Output the (X, Y) coordinate of the center of the cell containing the given text.  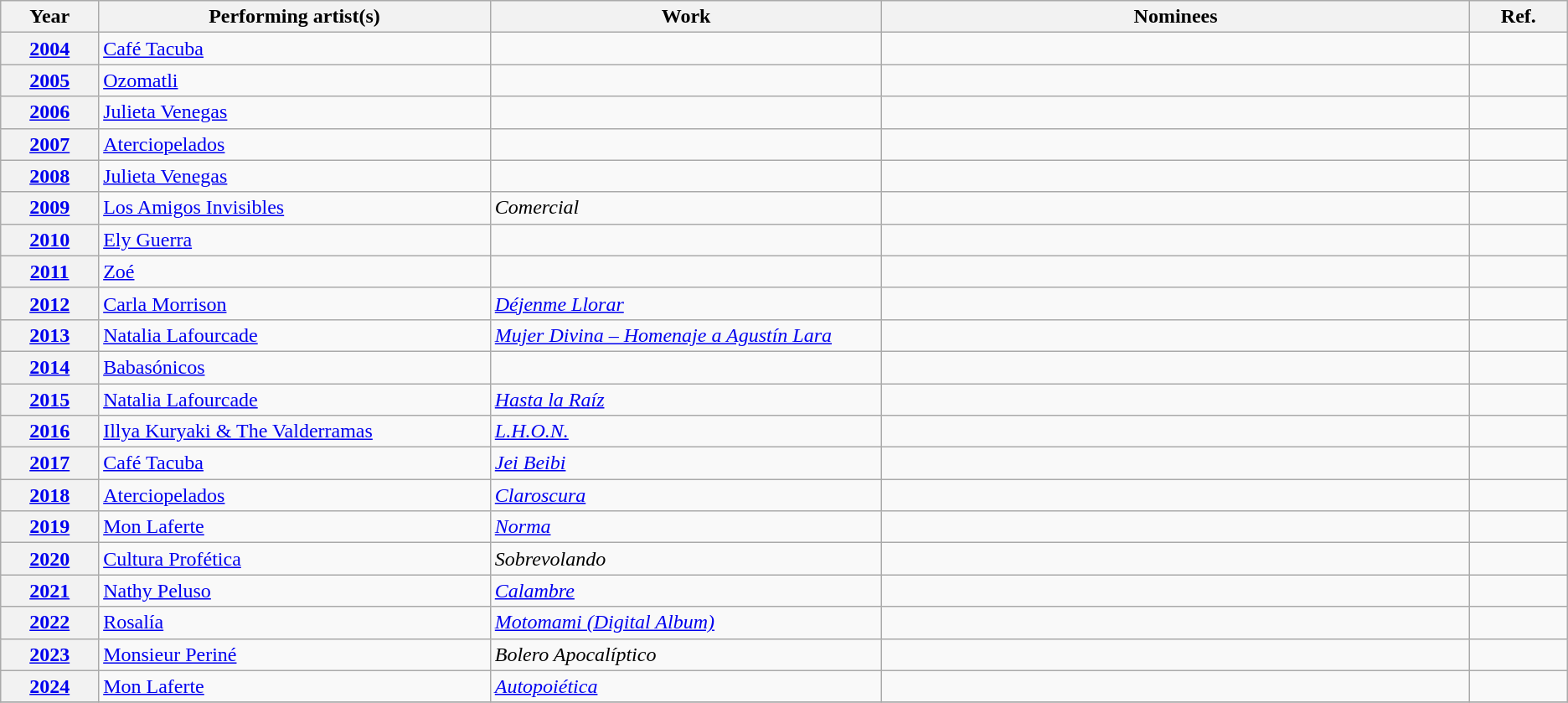
Zoé (295, 271)
Illya Kuryaki & The Valderramas (295, 432)
2018 (50, 495)
2019 (50, 527)
2024 (50, 686)
Sobrevolando (686, 559)
2021 (50, 591)
Work (686, 17)
Nominees (1176, 17)
Claroscura (686, 495)
Bolero Apocalíptico (686, 654)
Hasta la Raíz (686, 400)
Calambre (686, 591)
Autopoiética (686, 686)
2005 (50, 80)
2007 (50, 144)
Rosalía (295, 623)
2016 (50, 432)
Jei Beibi (686, 463)
2011 (50, 271)
2009 (50, 208)
Performing artist(s) (295, 17)
Year (50, 17)
2022 (50, 623)
Mujer Divina – Homenaje a Agustín Lara (686, 335)
Los Amigos Invisibles (295, 208)
L.H.O.N. (686, 432)
Ozomatli (295, 80)
2014 (50, 367)
Nathy Peluso (295, 591)
Carla Morrison (295, 303)
Cultura Profética (295, 559)
Norma (686, 527)
2004 (50, 49)
2013 (50, 335)
Monsieur Periné (295, 654)
2020 (50, 559)
2010 (50, 240)
Motomami (Digital Album) (686, 623)
Comercial (686, 208)
2008 (50, 176)
Déjenme Llorar (686, 303)
2015 (50, 400)
2017 (50, 463)
2012 (50, 303)
Ely Guerra (295, 240)
Ref. (1518, 17)
2006 (50, 112)
Babasónicos (295, 367)
2023 (50, 654)
